Determine the (x, y) coordinate at the center of the cell enclosing the given text.  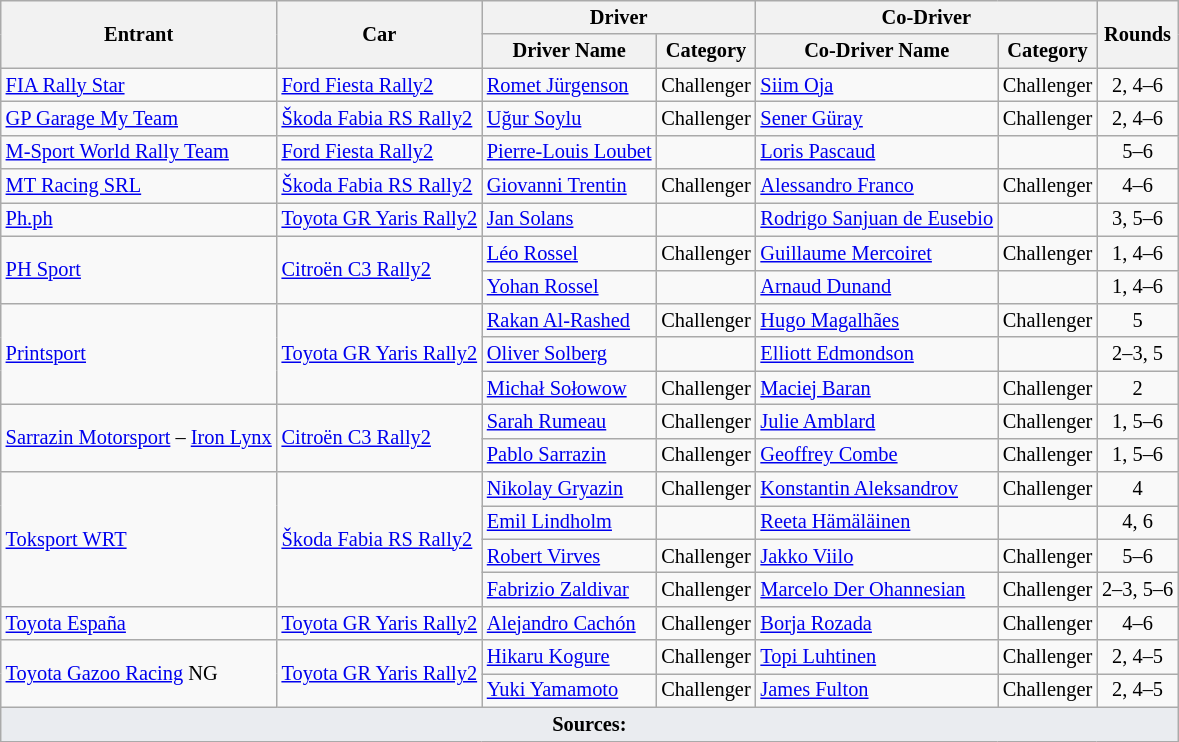
MT Racing SRL (139, 186)
Reeta Hämäläinen (877, 522)
Emil Lindholm (569, 522)
Nikolay Gryazin (569, 489)
Guillaume Mercoiret (877, 253)
Marcelo Der Ohannesian (877, 589)
FIA Rally Star (139, 85)
Ph.ph (139, 219)
Driver Name (569, 51)
Julie Amblard (877, 421)
Alejandro Cachón (569, 623)
Hikaru Kogure (569, 657)
Loris Pascaud (877, 152)
Pierre-Louis Loubet (569, 152)
2 (1138, 388)
2–3, 5 (1138, 354)
Yohan Rossel (569, 287)
Giovanni Trentin (569, 186)
Rodrigo Sanjuan de Eusebio (877, 219)
Borja Rozada (877, 623)
4, 6 (1138, 522)
Hugo Magalhães (877, 320)
Printsport (139, 354)
Siim Oja (877, 85)
Uğur Soylu (569, 118)
Rakan Al-Rashed (569, 320)
Konstantin Aleksandrov (877, 489)
Léo Rossel (569, 253)
Fabrizio Zaldivar (569, 589)
Robert Virves (569, 556)
Toyota España (139, 623)
3, 5–6 (1138, 219)
Sarrazin Motorsport – Iron Lynx (139, 438)
Car (380, 34)
Geoffrey Combe (877, 455)
Entrant (139, 34)
4 (1138, 489)
Jakko Viilo (877, 556)
Co-Driver (927, 17)
Toksport WRT (139, 540)
Co-Driver Name (877, 51)
Rounds (1138, 34)
Arnaud Dunand (877, 287)
Michał Sołowow (569, 388)
Oliver Solberg (569, 354)
GP Garage My Team (139, 118)
Topi Luhtinen (877, 657)
2–3, 5–6 (1138, 589)
Toyota Gazoo Racing NG (139, 674)
James Fulton (877, 690)
Romet Jürgenson (569, 85)
M-Sport World Rally Team (139, 152)
Pablo Sarrazin (569, 455)
Jan Solans (569, 219)
Driver (619, 17)
Maciej Baran (877, 388)
Alessandro Franco (877, 186)
5 (1138, 320)
Sources: (590, 724)
PH Sport (139, 270)
Yuki Yamamoto (569, 690)
Elliott Edmondson (877, 354)
Sarah Rumeau (569, 421)
Sener Güray (877, 118)
